Find where the given text appears and provide that cell's center as [X, Y] coordinate. 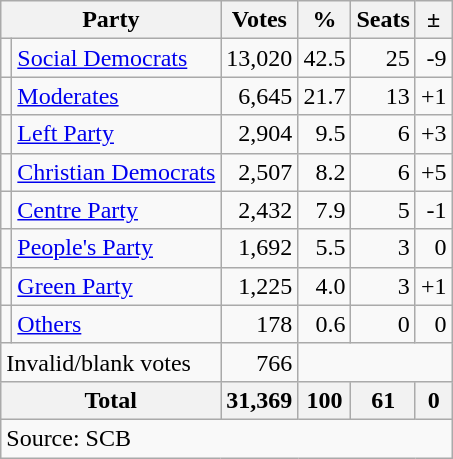
% [324, 20]
766 [260, 362]
2,432 [260, 210]
7.9 [324, 210]
5 [383, 210]
1,692 [260, 248]
Social Democrats [116, 58]
25 [383, 58]
Moderates [116, 96]
6,645 [260, 96]
+3 [434, 134]
Votes [260, 20]
21.7 [324, 96]
± [434, 20]
Christian Democrats [116, 172]
13,020 [260, 58]
100 [324, 400]
31,369 [260, 400]
8.2 [324, 172]
Party [111, 20]
+5 [434, 172]
42.5 [324, 58]
5.5 [324, 248]
Invalid/blank votes [111, 362]
Green Party [116, 286]
Seats [383, 20]
0.6 [324, 324]
Total [111, 400]
1,225 [260, 286]
9.5 [324, 134]
2,507 [260, 172]
Others [116, 324]
61 [383, 400]
-1 [434, 210]
Centre Party [116, 210]
-9 [434, 58]
Left Party [116, 134]
13 [383, 96]
Source: SCB [226, 438]
2,904 [260, 134]
4.0 [324, 286]
178 [260, 324]
People's Party [116, 248]
